Search for the cell housing the specified text and yield its [X, Y] center coordinate. 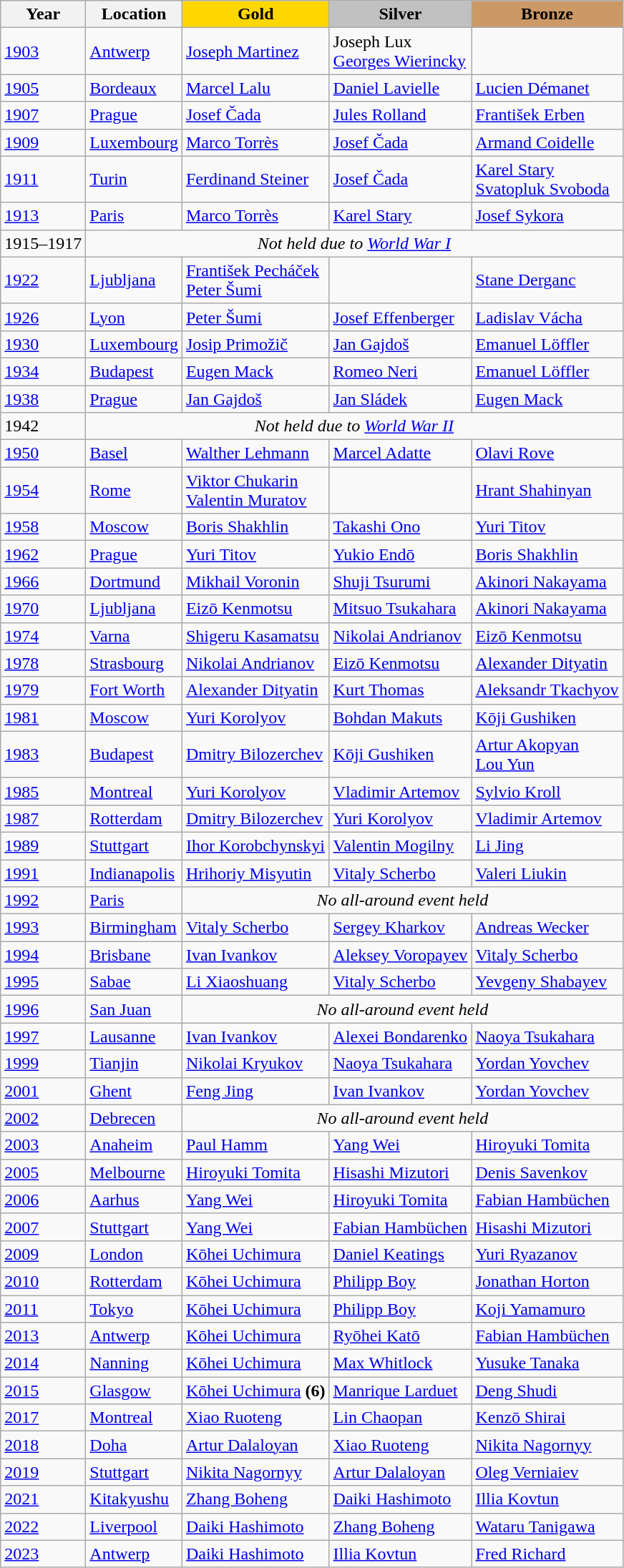
Joseph Lux Georges Wierincky [401, 52]
2006 [43, 1200]
Dortmund [135, 582]
Anaheim [135, 1145]
Artur Akopyan Lou Yun [547, 754]
2014 [43, 1363]
Max Whitlock [401, 1363]
2005 [43, 1172]
1926 [43, 317]
Aleksandr Tkachyov [547, 690]
Hrihoriy Misyutin [255, 873]
Kenzō Shirai [547, 1418]
Yukio Endō [401, 554]
1915–1917 [43, 243]
Manrique Larduet [401, 1391]
Indianapolis [135, 873]
Romeo Neri [401, 371]
Sergey Kharkov [401, 928]
Li Jing [547, 846]
2003 [43, 1145]
Deng Shudi [547, 1391]
2021 [43, 1499]
1938 [43, 398]
1996 [43, 1009]
2023 [43, 1554]
Sylvio Kroll [547, 791]
Jan Sládek [401, 398]
Ferdinand Steiner [255, 179]
1962 [43, 554]
2017 [43, 1418]
Ihor Korobchynskyi [255, 846]
Doha [135, 1445]
Location [135, 14]
2019 [43, 1472]
Valentin Mogilny [401, 846]
1909 [43, 142]
Sabae [135, 982]
Lin Chaopan [401, 1418]
2009 [43, 1254]
Kitakyushu [135, 1499]
Aleksey Voropayev [401, 955]
Debrecen [135, 1118]
Josip Primožič [255, 344]
1950 [43, 454]
Hrant Shahinyan [547, 491]
Ghent [135, 1091]
Kōhei Uchimura (6) [255, 1391]
1970 [43, 609]
1999 [43, 1064]
Lausanne [135, 1037]
Silver [401, 14]
Feng Jing [255, 1091]
Shuji Tsurumi [401, 582]
Brisbane [135, 955]
Nikolai Kryukov [255, 1064]
Alexei Bondarenko [401, 1037]
Birmingham [135, 928]
1994 [43, 955]
Bordeaux [135, 88]
Tianjin [135, 1064]
Olavi Rove [547, 454]
1958 [43, 527]
London [135, 1254]
Daniel Keatings [401, 1254]
2007 [43, 1227]
František Pecháček Peter Šumi [255, 280]
2002 [43, 1118]
2001 [43, 1091]
Turin [135, 179]
Joseph Martinez [255, 52]
1992 [43, 901]
1905 [43, 88]
Daniel Lavielle [401, 88]
1942 [43, 426]
Paul Hamm [255, 1145]
2013 [43, 1336]
1907 [43, 115]
Jules Rolland [401, 115]
1913 [43, 216]
Wataru Tanigawa [547, 1527]
1985 [43, 791]
Melbourne [135, 1172]
Fort Worth [135, 690]
San Juan [135, 1009]
František Erben [547, 115]
2011 [43, 1308]
Valeri Liukin [547, 873]
Mikhail Voronin [255, 582]
Bohdan Makuts [401, 717]
Mitsuo Tsukahara [401, 609]
Not held due to World War II [354, 426]
1989 [43, 846]
1993 [43, 928]
1903 [43, 52]
1979 [43, 690]
1934 [43, 371]
Li Xiaoshuang [255, 982]
Glasgow [135, 1391]
Yevgeny Shabayev [547, 982]
Armand Coidelle [547, 142]
Stane Derganc [547, 280]
Oleg Verniaiev [547, 1472]
Kurt Thomas [401, 690]
1954 [43, 491]
Ladislav Vácha [547, 317]
Yusuke Tanaka [547, 1363]
2015 [43, 1391]
Liverpool [135, 1527]
Karel Stary [401, 216]
1911 [43, 179]
Gold [255, 14]
Ryōhei Katō [401, 1336]
Rome [135, 491]
1997 [43, 1037]
1978 [43, 663]
Koji Yamamuro [547, 1308]
Josef Effenberger [401, 317]
Denis Savenkov [547, 1172]
1974 [43, 636]
Year [43, 14]
1995 [43, 982]
1991 [43, 873]
Not held due to World War I [354, 243]
2018 [43, 1445]
Marcel Adatte [401, 454]
2022 [43, 1527]
1966 [43, 582]
Andreas Wecker [547, 928]
Jonathan Horton [547, 1281]
Nanning [135, 1363]
1987 [43, 818]
Peter Šumi [255, 317]
Aarhus [135, 1200]
1930 [43, 344]
Josef Sykora [547, 216]
Shigeru Kasamatsu [255, 636]
Basel [135, 454]
Strasbourg [135, 663]
Lucien Démanet [547, 88]
Varna [135, 636]
Marcel Lalu [255, 88]
Lyon [135, 317]
Tokyo [135, 1308]
Viktor Chukarin Valentin Muratov [255, 491]
1922 [43, 280]
Karel Stary Svatopluk Svoboda [547, 179]
Walther Lehmann [255, 454]
Fred Richard [547, 1554]
1983 [43, 754]
1981 [43, 717]
Takashi Ono [401, 527]
Yuri Ryazanov [547, 1254]
2010 [43, 1281]
Bronze [547, 14]
